Determine the (x, y) coordinate at the center of the cell enclosing the given text.  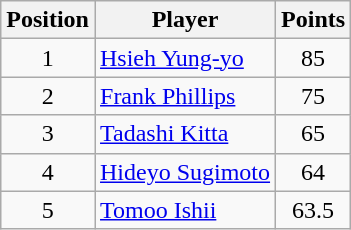
Hideyo Sugimoto (184, 172)
Tomoo Ishii (184, 210)
1 (48, 58)
Hsieh Yung-yo (184, 58)
5 (48, 210)
75 (314, 96)
64 (314, 172)
Position (48, 20)
65 (314, 134)
63.5 (314, 210)
4 (48, 172)
Frank Phillips (184, 96)
2 (48, 96)
Tadashi Kitta (184, 134)
3 (48, 134)
Player (184, 20)
Points (314, 20)
85 (314, 58)
